Return the [x, y] coordinate for the center point of the cell that contains the specified text.  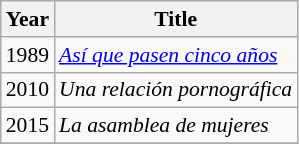
2015 [28, 126]
Una relación pornográfica [176, 90]
Title [176, 19]
Así que pasen cinco años [176, 55]
1989 [28, 55]
La asamblea de mujeres [176, 126]
2010 [28, 90]
Year [28, 19]
